Return the (x, y) coordinate for the center point of the cell that contains the specified text.  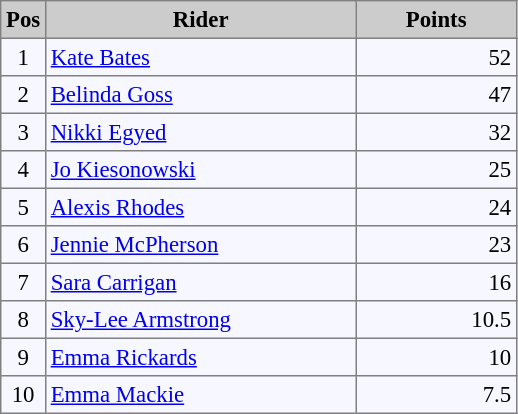
52 (436, 57)
Belinda Goss (200, 95)
Emma Rickards (200, 357)
Points (436, 20)
Nikki Egyed (200, 132)
Sky-Lee Armstrong (200, 320)
Pos (24, 20)
Rider (200, 20)
5 (24, 207)
23 (436, 245)
9 (24, 357)
8 (24, 320)
Jo Kiesonowski (200, 170)
Kate Bates (200, 57)
Emma Mackie (200, 395)
25 (436, 170)
Sara Carrigan (200, 282)
Alexis Rhodes (200, 207)
4 (24, 170)
7 (24, 282)
2 (24, 95)
7.5 (436, 395)
10.5 (436, 320)
Jennie McPherson (200, 245)
3 (24, 132)
47 (436, 95)
24 (436, 207)
1 (24, 57)
16 (436, 282)
6 (24, 245)
32 (436, 132)
